Locate the cell with the specified text and output its (x, y) center coordinate. 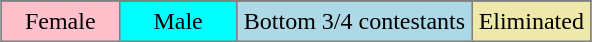
Female (60, 21)
Male (178, 21)
Eliminated (532, 21)
Bottom 3/4 contestants (354, 21)
